Output the (X, Y) coordinate of the center of the cell containing the given text.  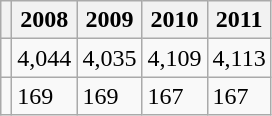
2009 (110, 20)
2008 (44, 20)
4,113 (239, 58)
4,109 (174, 58)
2011 (239, 20)
4,035 (110, 58)
2010 (174, 20)
4,044 (44, 58)
